Search for the cell housing the specified text and yield its (X, Y) center coordinate. 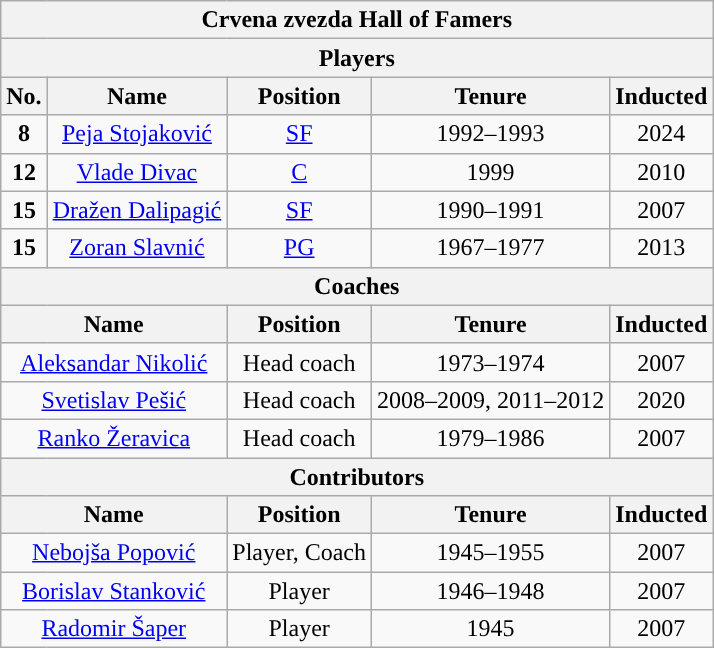
Radomir Šaper (114, 629)
1979–1986 (491, 438)
2013 (662, 248)
1990–1991 (491, 210)
12 (24, 172)
No. (24, 96)
1967–1977 (491, 248)
Borislav Stanković (114, 591)
1992–1993 (491, 134)
Contributors (357, 477)
PG (300, 248)
Crvena zvezda Hall of Famers (357, 20)
Dražen Dalipagić (137, 210)
2020 (662, 400)
2008–2009, 2011–2012 (491, 400)
Peja Stojaković (137, 134)
Coaches (357, 286)
Ranko Žeravica (114, 438)
1945 (491, 629)
Aleksandar Nikolić (114, 362)
C (300, 172)
Svetislav Pešić (114, 400)
Players (357, 58)
1973–1974 (491, 362)
Player, Coach (300, 553)
Nebojša Popović (114, 553)
2010 (662, 172)
2024 (662, 134)
1946–1948 (491, 591)
1999 (491, 172)
1945–1955 (491, 553)
Vlade Divac (137, 172)
8 (24, 134)
Zoran Slavnić (137, 248)
